Output the (X, Y) coordinate of the center of the cell containing the given text.  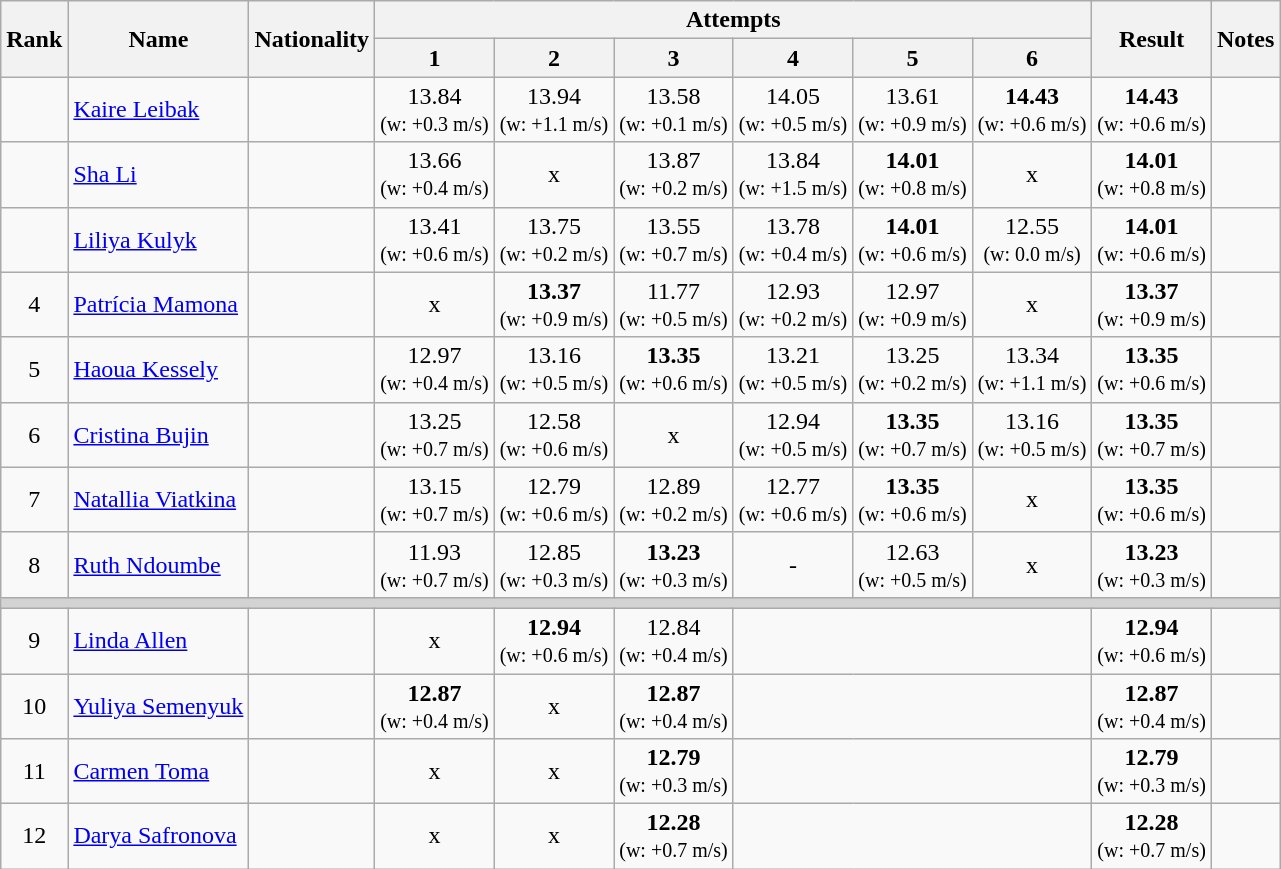
12.79 (w: +0.3 m/s) (1152, 772)
Linda Allen (158, 640)
12 (34, 836)
11 (34, 772)
13.37 (w: +0.9 m/s) (1152, 304)
13.84(w: +1.5 m/s) (793, 174)
13.35 (w: +0.7 m/s) (1152, 434)
Rank (34, 39)
Ruth Ndoumbe (158, 564)
Cristina Bujin (158, 434)
12.28(w: +0.7 m/s) (674, 836)
Result (1152, 39)
13.25(w: +0.2 m/s) (913, 370)
12.97(w: +0.9 m/s) (913, 304)
Sha Li (158, 174)
Attempts (734, 20)
Patrícia Mamona (158, 304)
13.58(w: +0.1 m/s) (674, 110)
12.94(w: +0.6 m/s) (554, 640)
13.15(w: +0.7 m/s) (435, 500)
13.23 (w: +0.3 m/s) (1152, 564)
14.01(w: +0.8 m/s) (913, 174)
Yuliya Semenyuk (158, 706)
1 (435, 58)
13.23(w: +0.3 m/s) (674, 564)
Natallia Viatkina (158, 500)
- (793, 564)
13.78(w: +0.4 m/s) (793, 240)
12.79(w: +0.6 m/s) (554, 500)
12.55(w: 0.0 m/s) (1032, 240)
13.35(w: +0.7 m/s) (913, 434)
12.79(w: +0.3 m/s) (674, 772)
13.84(w: +0.3 m/s) (435, 110)
13.61(w: +0.9 m/s) (913, 110)
14.01 (w: +0.6 m/s) (1152, 240)
13.55(w: +0.7 m/s) (674, 240)
7 (34, 500)
12.87 (w: +0.4 m/s) (1152, 706)
13.21(w: +0.5 m/s) (793, 370)
13.25(w: +0.7 m/s) (435, 434)
10 (34, 706)
12.85(w: +0.3 m/s) (554, 564)
14.05(w: +0.5 m/s) (793, 110)
2 (554, 58)
Nationality (312, 39)
Carmen Toma (158, 772)
Notes (1245, 39)
13.34(w: +1.1 m/s) (1032, 370)
12.97(w: +0.4 m/s) (435, 370)
Kaire Leibak (158, 110)
3 (674, 58)
12.84(w: +0.4 m/s) (674, 640)
Haoua Kessely (158, 370)
11.77(w: +0.5 m/s) (674, 304)
14.43 (w: +0.6 m/s) (1152, 110)
12.93(w: +0.2 m/s) (793, 304)
13.94(w: +1.1 m/s) (554, 110)
12.63(w: +0.5 m/s) (913, 564)
14.01(w: +0.6 m/s) (913, 240)
13.87(w: +0.2 m/s) (674, 174)
13.41(w: +0.6 m/s) (435, 240)
Name (158, 39)
12.89(w: +0.2 m/s) (674, 500)
11.93(w: +0.7 m/s) (435, 564)
12.94(w: +0.5 m/s) (793, 434)
8 (34, 564)
12.77(w: +0.6 m/s) (793, 500)
Liliya Kulyk (158, 240)
12.28 (w: +0.7 m/s) (1152, 836)
13.66(w: +0.4 m/s) (435, 174)
14.43(w: +0.6 m/s) (1032, 110)
12.58(w: +0.6 m/s) (554, 434)
13.75(w: +0.2 m/s) (554, 240)
12.94 (w: +0.6 m/s) (1152, 640)
14.01 (w: +0.8 m/s) (1152, 174)
Darya Safronova (158, 836)
9 (34, 640)
13.37(w: +0.9 m/s) (554, 304)
